Search for the cell housing the specified text and yield its (x, y) center coordinate. 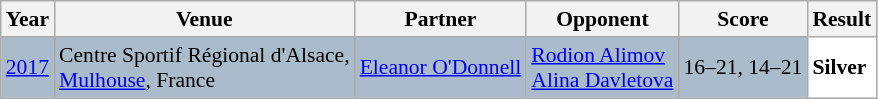
Opponent (602, 19)
Silver (842, 68)
Eleanor O'Donnell (441, 68)
Result (842, 19)
Venue (204, 19)
2017 (28, 68)
Year (28, 19)
Score (742, 19)
Centre Sportif Régional d'Alsace,Mulhouse, France (204, 68)
Partner (441, 19)
16–21, 14–21 (742, 68)
Rodion Alimov Alina Davletova (602, 68)
